Output the (x, y) coordinate of the center of the cell containing the given text.  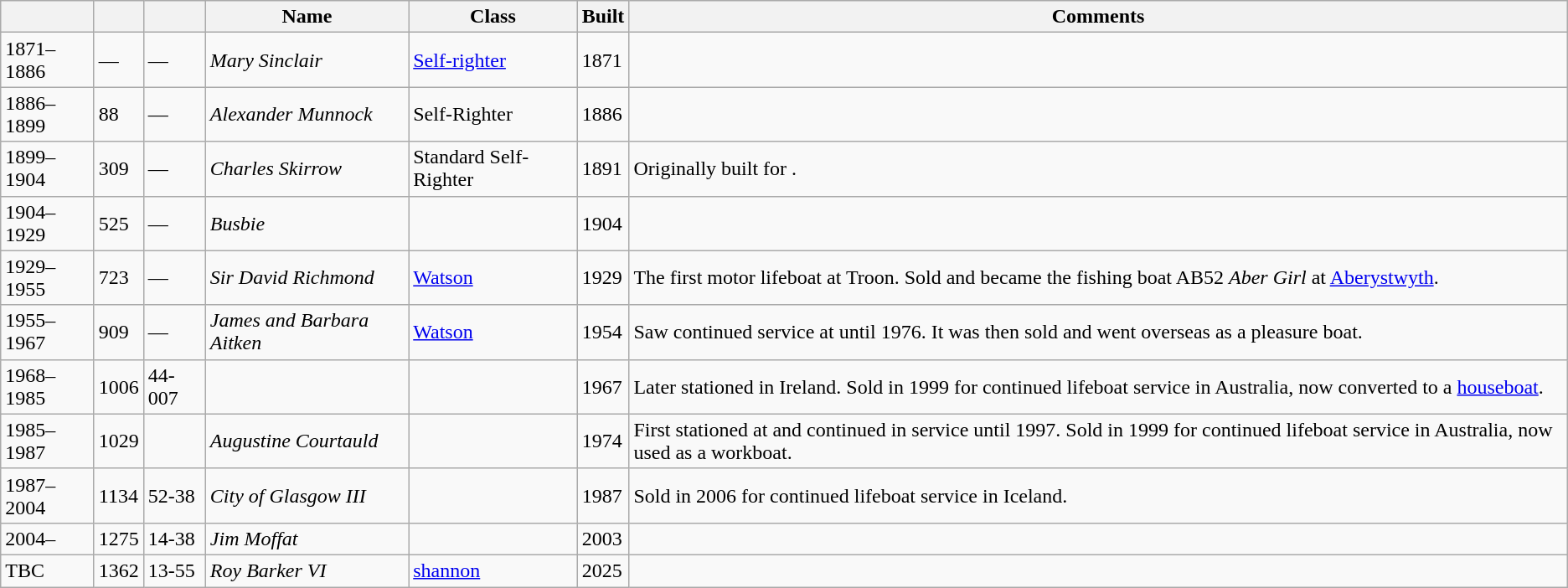
1891 (603, 169)
44-007 (174, 387)
1974 (603, 441)
Built (603, 17)
TBC (47, 570)
525 (119, 223)
Self-Righter (493, 114)
13-55 (174, 570)
Comments (1098, 17)
2025 (603, 570)
2003 (603, 539)
1134 (119, 496)
1955–1967 (47, 332)
14-38 (174, 539)
Busbie (307, 223)
1954 (603, 332)
1886 (603, 114)
1929 (603, 278)
Sir David Richmond (307, 278)
James and Barbara Aitken (307, 332)
1275 (119, 539)
723 (119, 278)
1967 (603, 387)
1968–1985 (47, 387)
Later stationed in Ireland. Sold in 1999 for continued lifeboat service in Australia, now converted to a houseboat. (1098, 387)
1886–1899 (47, 114)
1904 (603, 223)
Jim Moffat (307, 539)
Alexander Munnock (307, 114)
Saw continued service at until 1976. It was then sold and went overseas as a pleasure boat. (1098, 332)
Mary Sinclair (307, 60)
1987 (603, 496)
Self-righter (493, 60)
1985–1987 (47, 441)
1871 (603, 60)
Standard Self-Righter (493, 169)
Sold in 2006 for continued lifeboat service in Iceland. (1098, 496)
Charles Skirrow (307, 169)
1899–1904 (47, 169)
Roy Barker VI (307, 570)
1987–2004 (47, 496)
shannon (493, 570)
City of Glasgow III (307, 496)
88 (119, 114)
The first motor lifeboat at Troon. Sold and became the fishing boat AB52 Aber Girl at Aberystwyth. (1098, 278)
Augustine Courtauld (307, 441)
309 (119, 169)
Name (307, 17)
1904–1929 (47, 223)
1929–1955 (47, 278)
52-38 (174, 496)
1029 (119, 441)
909 (119, 332)
Originally built for . (1098, 169)
2004– (47, 539)
First stationed at and continued in service until 1997. Sold in 1999 for continued lifeboat service in Australia, now used as a workboat. (1098, 441)
1362 (119, 570)
Class (493, 17)
1006 (119, 387)
1871–1886 (47, 60)
